Determine the [X, Y] coordinate at the center of the cell enclosing the given text.  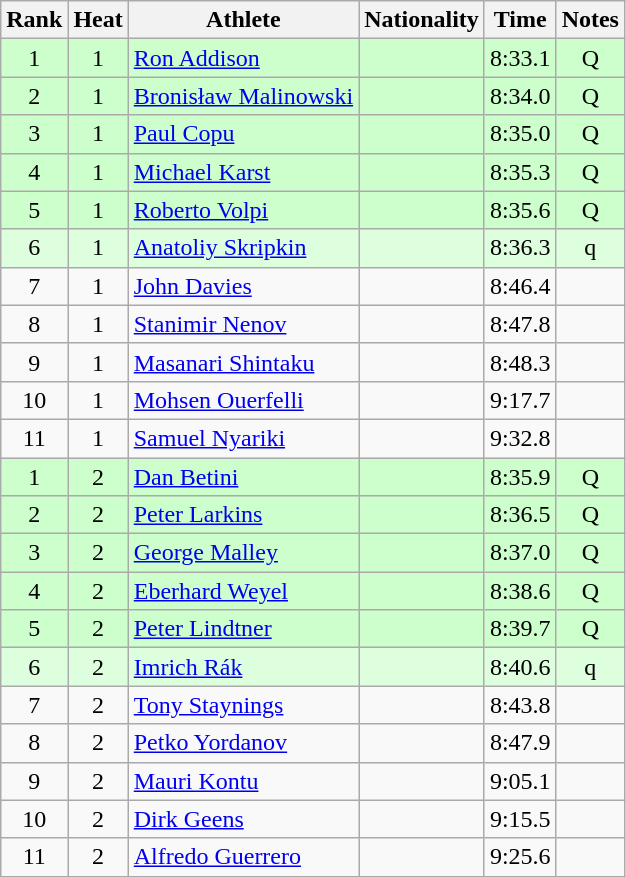
Alfredo Guerrero [243, 857]
8:48.3 [520, 362]
8:35.6 [520, 210]
Petko Yordanov [243, 743]
Michael Karst [243, 172]
Time [520, 20]
Dirk Geens [243, 819]
9:15.5 [520, 819]
8:34.0 [520, 96]
Imrich Rák [243, 667]
Dan Betini [243, 477]
Mohsen Ouerfelli [243, 400]
8:35.3 [520, 172]
8:37.0 [520, 553]
Tony Staynings [243, 705]
Stanimir Nenov [243, 324]
Peter Larkins [243, 515]
Athlete [243, 20]
Peter Lindtner [243, 629]
Heat [98, 20]
Mauri Kontu [243, 781]
Anatoliy Skripkin [243, 248]
8:43.8 [520, 705]
8:39.7 [520, 629]
Paul Copu [243, 134]
Nationality [422, 20]
George Malley [243, 553]
9:25.6 [520, 857]
8:33.1 [520, 58]
9:32.8 [520, 438]
Roberto Volpi [243, 210]
Masanari Shintaku [243, 362]
8:36.5 [520, 515]
Rank [34, 20]
8:47.8 [520, 324]
8:47.9 [520, 743]
9:05.1 [520, 781]
8:35.0 [520, 134]
8:36.3 [520, 248]
John Davies [243, 286]
Samuel Nyariki [243, 438]
Bronisław Malinowski [243, 96]
8:40.6 [520, 667]
8:38.6 [520, 591]
Notes [590, 20]
Ron Addison [243, 58]
9:17.7 [520, 400]
8:46.4 [520, 286]
8:35.9 [520, 477]
Eberhard Weyel [243, 591]
